Output the [x, y] coordinate of the center of the cell containing the given text.  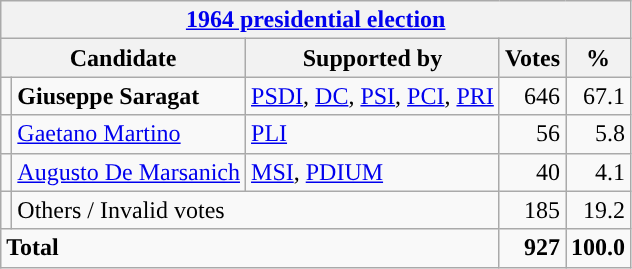
PSDI, DC, PSI, PCI, PRI [373, 96]
40 [532, 172]
Giuseppe Saragat [129, 96]
5.8 [598, 134]
PLI [373, 134]
Votes [532, 58]
MSI, PDIUM [373, 172]
19.2 [598, 210]
1964 presidential election [316, 20]
646 [532, 96]
Gaetano Martino [129, 134]
4.1 [598, 172]
56 [532, 134]
100.0 [598, 248]
Others / Invalid votes [256, 210]
Total [250, 248]
927 [532, 248]
Candidate [124, 58]
% [598, 58]
67.1 [598, 96]
Supported by [373, 58]
185 [532, 210]
Augusto De Marsanich [129, 172]
